Capture the cell that displays the provided text and extract its (X, Y) central coordinate. 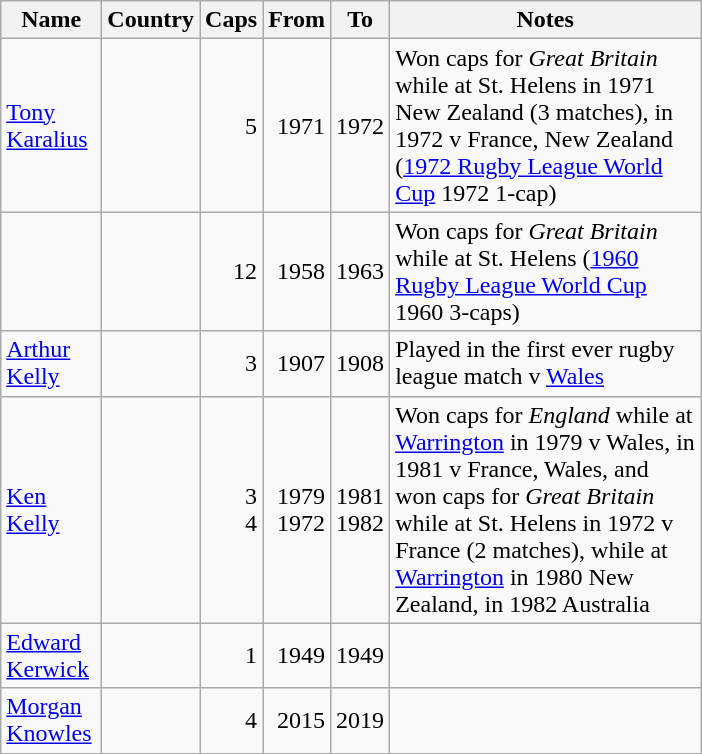
5 (232, 126)
Arthur Kelly (52, 364)
2019 (360, 720)
34 (232, 510)
1907 (297, 364)
Ken Kelly (52, 510)
Name (52, 20)
3 (232, 364)
Country (151, 20)
Notes (546, 20)
Won caps for Great Britain while at St. Helens (1960 Rugby League World Cup 1960 3-caps) (546, 272)
Played in the first ever rugby league match v Wales (546, 364)
Morgan Knowles (52, 720)
19791972 (297, 510)
To (360, 20)
19811982 (360, 510)
1963 (360, 272)
Tony Karalius (52, 126)
2015 (297, 720)
1 (232, 656)
Caps (232, 20)
1908 (360, 364)
Edward Kerwick (52, 656)
1958 (297, 272)
12 (232, 272)
From (297, 20)
4 (232, 720)
1972 (360, 126)
1971 (297, 126)
